Capture the cell that displays the provided text and extract its (X, Y) central coordinate. 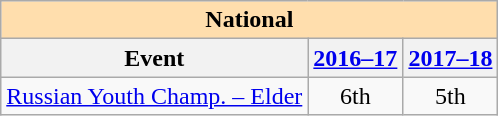
2016–17 (356, 58)
6th (356, 96)
5th (450, 96)
Russian Youth Champ. – Elder (154, 96)
Event (154, 58)
National (250, 20)
2017–18 (450, 58)
